Return the [x, y] coordinate for the center point of the cell that contains the specified text.  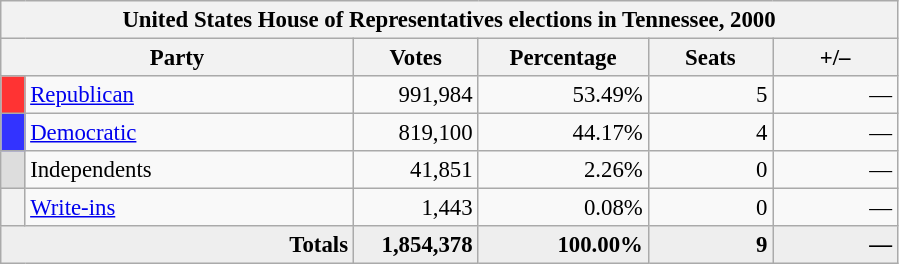
4 [710, 133]
53.49% [563, 95]
Party [178, 58]
Totals [178, 245]
Write-ins [189, 208]
991,984 [416, 95]
Percentage [563, 58]
2.26% [563, 170]
41,851 [416, 170]
United States House of Representatives elections in Tennessee, 2000 [450, 20]
+/– [836, 58]
5 [710, 95]
9 [710, 245]
0.08% [563, 208]
Votes [416, 58]
Independents [189, 170]
Republican [189, 95]
819,100 [416, 133]
Seats [710, 58]
1,443 [416, 208]
Democratic [189, 133]
1,854,378 [416, 245]
100.00% [563, 245]
44.17% [563, 133]
